Determine the (X, Y) coordinate at the center of the cell enclosing the given text.  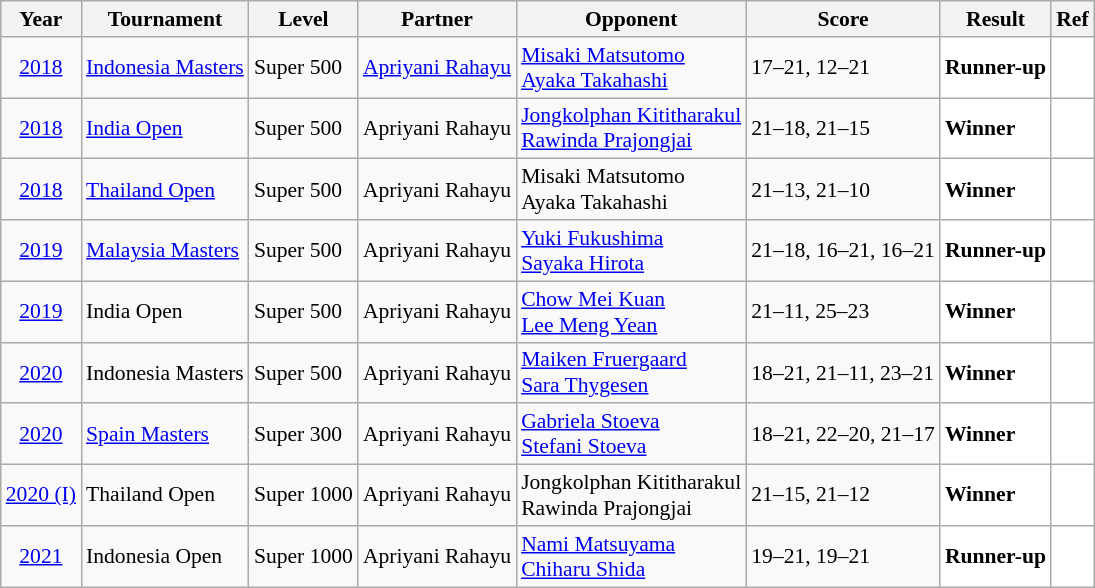
21–18, 21–15 (843, 128)
21–18, 16–21, 16–21 (843, 250)
2021 (41, 556)
Partner (437, 19)
2020 (I) (41, 496)
18–21, 21–11, 23–21 (843, 372)
18–21, 22–20, 21–17 (843, 434)
19–21, 19–21 (843, 556)
Tournament (165, 19)
21–15, 21–12 (843, 496)
Score (843, 19)
Opponent (631, 19)
17–21, 12–21 (843, 68)
21–13, 21–10 (843, 190)
Nami Matsuyama Chiharu Shida (631, 556)
Level (304, 19)
Ref (1072, 19)
Year (41, 19)
Gabriela Stoeva Stefani Stoeva (631, 434)
Maiken Fruergaard Sara Thygesen (631, 372)
Chow Mei Kuan Lee Meng Yean (631, 312)
Indonesia Open (165, 556)
Malaysia Masters (165, 250)
Super 300 (304, 434)
Result (996, 19)
21–11, 25–23 (843, 312)
Yuki Fukushima Sayaka Hirota (631, 250)
Spain Masters (165, 434)
